Find where the given text appears and provide that cell's center as [X, Y] coordinate. 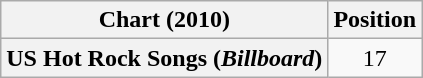
US Hot Rock Songs (Billboard) [164, 58]
Position [375, 20]
17 [375, 58]
Chart (2010) [164, 20]
